Find where the given text appears and provide that cell's center as (X, Y) coordinate. 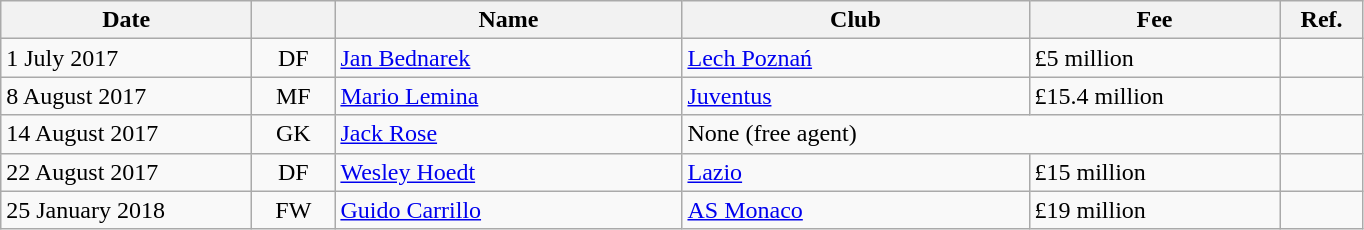
Club (856, 20)
MF (294, 96)
Mario Lemina (508, 96)
Wesley Hoedt (508, 172)
1 July 2017 (126, 58)
Jan Bednarek (508, 58)
Juventus (856, 96)
£15 million (1154, 172)
Date (126, 20)
Name (508, 20)
FW (294, 210)
Ref. (1322, 20)
£15.4 million (1154, 96)
25 January 2018 (126, 210)
None (free agent) (981, 134)
22 August 2017 (126, 172)
GK (294, 134)
Lazio (856, 172)
£5 million (1154, 58)
Guido Carrillo (508, 210)
Lech Poznań (856, 58)
Fee (1154, 20)
AS Monaco (856, 210)
8 August 2017 (126, 96)
£19 million (1154, 210)
Jack Rose (508, 134)
14 August 2017 (126, 134)
